Return the (x, y) coordinate for the center point of the cell that contains the specified text.  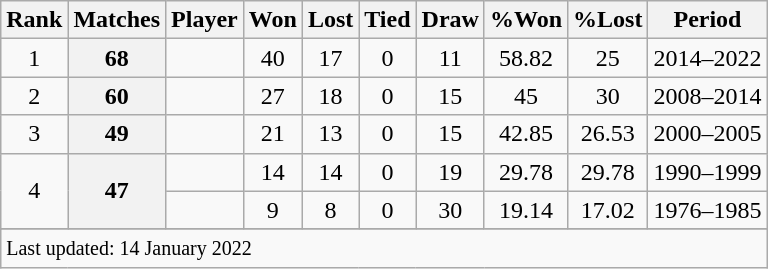
47 (117, 191)
Matches (117, 20)
27 (272, 96)
Last updated: 14 January 2022 (384, 248)
1976–1985 (708, 210)
25 (608, 58)
%Lost (608, 20)
Draw (450, 20)
Won (272, 20)
49 (117, 134)
2000–2005 (708, 134)
17.02 (608, 210)
58.82 (526, 58)
Rank (34, 20)
19 (450, 172)
19.14 (526, 210)
2014–2022 (708, 58)
2008–2014 (708, 96)
21 (272, 134)
26.53 (608, 134)
1 (34, 58)
1990–1999 (708, 172)
9 (272, 210)
Lost (330, 20)
3 (34, 134)
13 (330, 134)
60 (117, 96)
%Won (526, 20)
17 (330, 58)
42.85 (526, 134)
Player (205, 20)
11 (450, 58)
4 (34, 191)
8 (330, 210)
45 (526, 96)
18 (330, 96)
68 (117, 58)
Tied (388, 20)
40 (272, 58)
Period (708, 20)
2 (34, 96)
